For the text-containing cell, return its midpoint in [x, y] coordinate format. 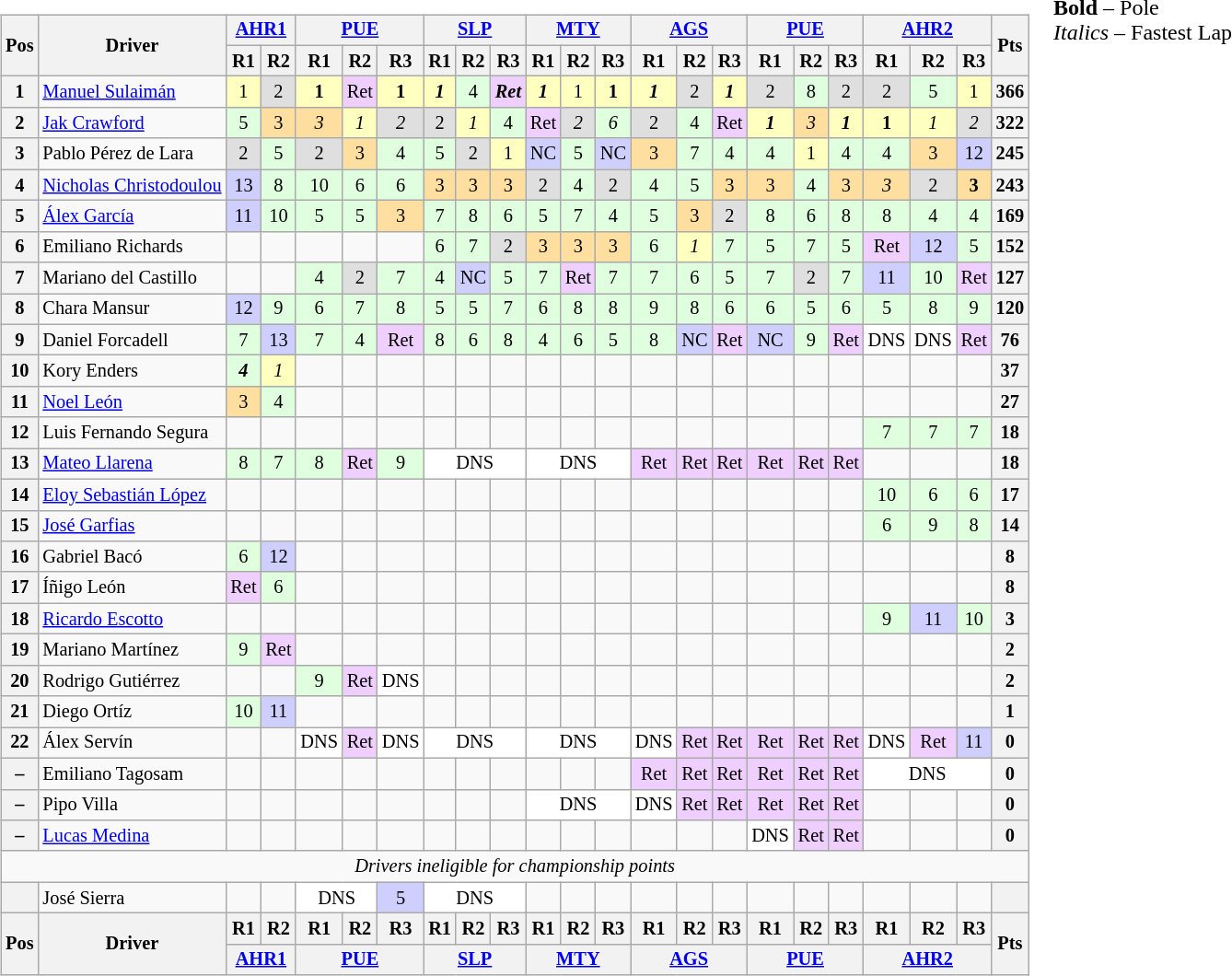
27 [1010, 402]
Álex García [132, 216]
19 [19, 650]
120 [1010, 309]
322 [1010, 123]
20 [19, 680]
15 [19, 526]
Daniel Forcadell [132, 340]
Jak Crawford [132, 123]
169 [1010, 216]
Noel León [132, 402]
Mateo Llarena [132, 464]
Chara Mansur [132, 309]
Mariano del Castillo [132, 278]
José Garfias [132, 526]
Emiliano Tagosam [132, 773]
Diego Ortíz [132, 712]
Gabriel Bacó [132, 557]
76 [1010, 340]
Rodrigo Gutiérrez [132, 680]
Ricardo Escotto [132, 619]
245 [1010, 154]
Kory Enders [132, 371]
Pipo Villa [132, 805]
21 [19, 712]
Nicholas Christodoulou [132, 185]
16 [19, 557]
Emiliano Richards [132, 247]
243 [1010, 185]
Mariano Martínez [132, 650]
Luis Fernando Segura [132, 433]
Eloy Sebastián López [132, 494]
Álex Servín [132, 743]
Íñigo León [132, 587]
152 [1010, 247]
Pablo Pérez de Lara [132, 154]
127 [1010, 278]
Lucas Medina [132, 836]
366 [1010, 92]
José Sierra [132, 898]
Drivers ineligible for championship points [515, 866]
22 [19, 743]
37 [1010, 371]
Manuel Sulaimán [132, 92]
